Output the (X, Y) coordinate of the center of the cell containing the given text.  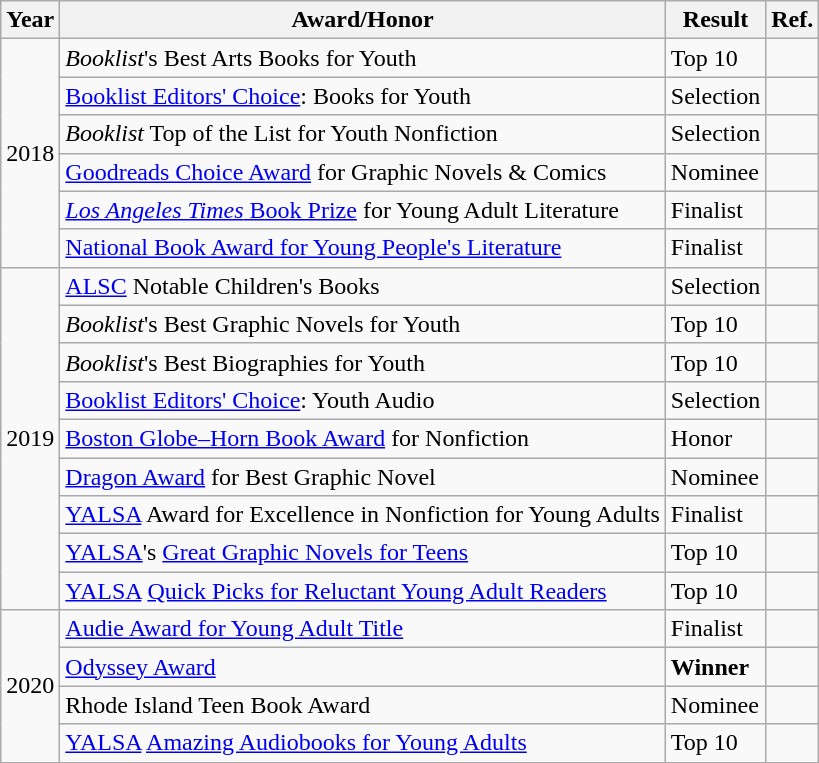
2019 (30, 438)
Booklist Top of the List for Youth Nonfiction (362, 134)
Award/Honor (362, 20)
Los Angeles Times Book Prize for Young Adult Literature (362, 210)
Winner (715, 667)
Honor (715, 438)
Audie Award for Young Adult Title (362, 629)
Year (30, 20)
YALSA Award for Excellence in Nonfiction for Young Adults (362, 515)
Odyssey Award (362, 667)
Booklist's Best Graphic Novels for Youth (362, 324)
Booklist's Best Biographies for Youth (362, 362)
Dragon Award for Best Graphic Novel (362, 477)
Ref. (792, 20)
YALSA's Great Graphic Novels for Teens (362, 553)
Booklist Editors' Choice: Books for Youth (362, 96)
Rhode Island Teen Book Award (362, 705)
Result (715, 20)
YALSA Quick Picks for Reluctant Young Adult Readers (362, 591)
2020 (30, 686)
Boston Globe–Horn Book Award for Nonfiction (362, 438)
National Book Award for Young People's Literature (362, 248)
2018 (30, 153)
Booklist Editors' Choice: Youth Audio (362, 400)
Goodreads Choice Award for Graphic Novels & Comics (362, 172)
Booklist's Best Arts Books for Youth (362, 58)
YALSA Amazing Audiobooks for Young Adults (362, 743)
ALSC Notable Children's Books (362, 286)
